Return the (X, Y) coordinate for the center point of the cell that contains the specified text.  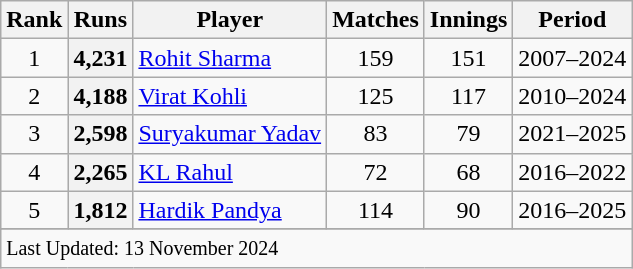
2016–2025 (572, 210)
Rohit Sharma (230, 58)
2,265 (100, 172)
1 (34, 58)
Virat Kohli (230, 96)
1,812 (100, 210)
90 (468, 210)
2021–2025 (572, 134)
Suryakumar Yadav (230, 134)
151 (468, 58)
4,231 (100, 58)
Period (572, 20)
Player (230, 20)
Runs (100, 20)
Rank (34, 20)
2007–2024 (572, 58)
83 (376, 134)
72 (376, 172)
2010–2024 (572, 96)
KL Rahul (230, 172)
Innings (468, 20)
Hardik Pandya (230, 210)
4 (34, 172)
Matches (376, 20)
125 (376, 96)
117 (468, 96)
5 (34, 210)
3 (34, 134)
68 (468, 172)
2 (34, 96)
159 (376, 58)
114 (376, 210)
4,188 (100, 96)
Last Updated: 13 November 2024 (316, 248)
79 (468, 134)
2016–2022 (572, 172)
2,598 (100, 134)
